Return the (x, y) coordinate for the center point of the cell that contains the specified text.  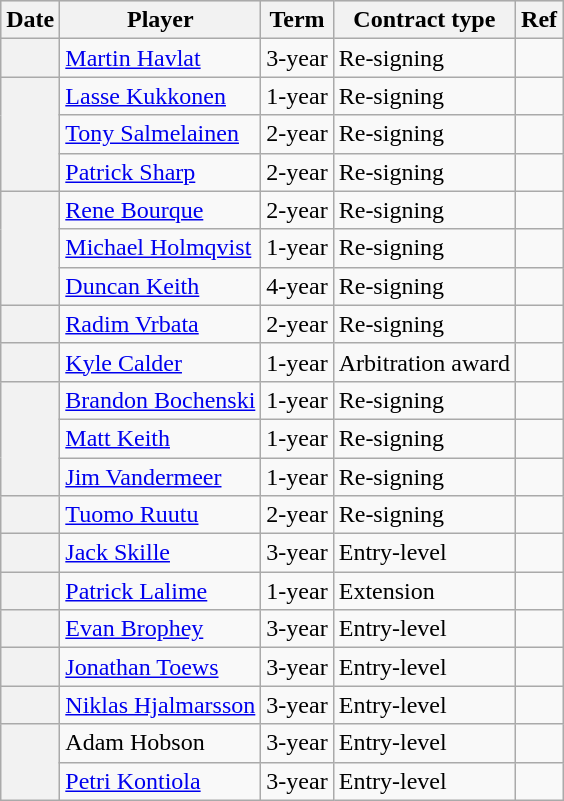
Kyle Calder (160, 362)
Tony Salmelainen (160, 134)
Extension (424, 591)
Tuomo Ruutu (160, 515)
Michael Holmqvist (160, 248)
Jonathan Toews (160, 667)
Duncan Keith (160, 286)
Arbitration award (424, 362)
Contract type (424, 20)
Niklas Hjalmarsson (160, 705)
Jack Skille (160, 553)
Lasse Kukkonen (160, 96)
Matt Keith (160, 438)
Term (297, 20)
Patrick Sharp (160, 172)
Brandon Bochenski (160, 400)
Evan Brophey (160, 629)
Patrick Lalime (160, 591)
Adam Hobson (160, 743)
Jim Vandermeer (160, 477)
Petri Kontiola (160, 781)
Ref (540, 20)
Radim Vrbata (160, 324)
Martin Havlat (160, 58)
Player (160, 20)
Date (30, 20)
4-year (297, 286)
Rene Bourque (160, 210)
